Pinpoint the cell where the given text exists, returning its (X, Y) midpoint coordinate. 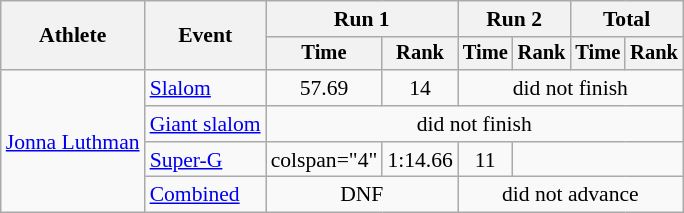
Jonna Luthman (73, 141)
Super-G (206, 160)
colspan="4" (324, 160)
Giant slalom (206, 124)
Combined (206, 195)
Event (206, 36)
Slalom (206, 88)
14 (420, 88)
57.69 (324, 88)
11 (486, 160)
DNF (362, 195)
Run 2 (514, 19)
1:14.66 (420, 160)
Run 1 (362, 19)
Total (626, 19)
did not advance (570, 195)
Athlete (73, 36)
